Return the (x, y) coordinate for the center point of the cell that contains the specified text.  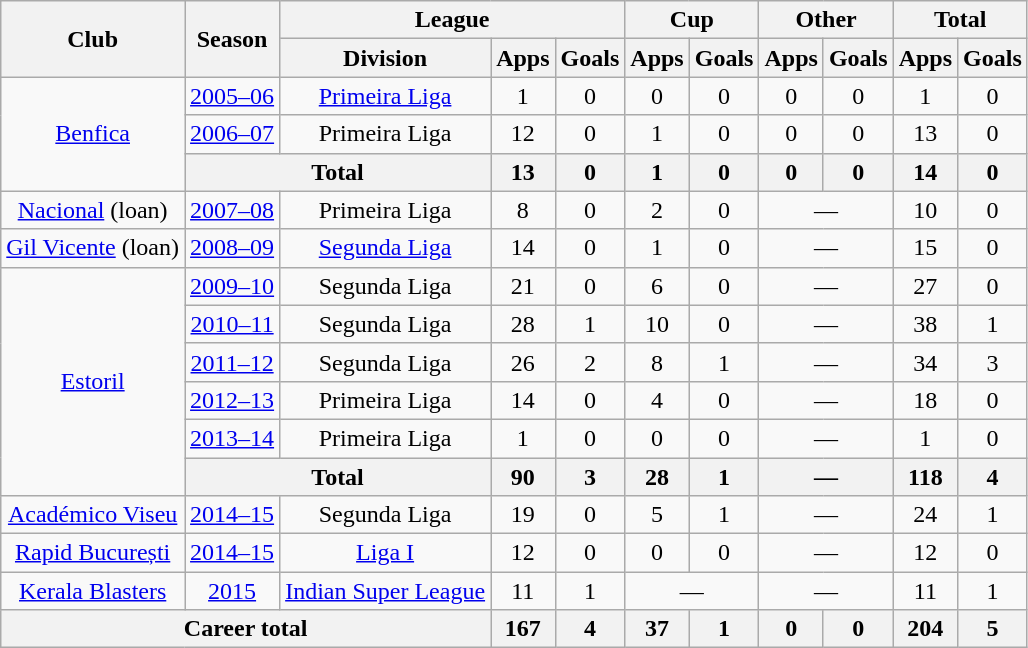
18 (925, 400)
Season (232, 39)
2006–07 (232, 134)
Estoril (93, 381)
118 (925, 477)
Rapid București (93, 553)
90 (523, 477)
21 (523, 286)
2009–10 (232, 286)
38 (925, 324)
34 (925, 362)
2007–08 (232, 210)
37 (657, 629)
19 (523, 515)
2008–09 (232, 248)
Nacional (loan) (93, 210)
Other (826, 20)
League (452, 20)
2013–14 (232, 438)
Gil Vicente (loan) (93, 248)
Division (386, 58)
26 (523, 362)
2012–13 (232, 400)
6 (657, 286)
Indian Super League (386, 591)
Cup (692, 20)
2015 (232, 591)
15 (925, 248)
27 (925, 286)
167 (523, 629)
Club (93, 39)
Kerala Blasters (93, 591)
2011–12 (232, 362)
Career total (246, 629)
24 (925, 515)
Benfica (93, 134)
Liga I (386, 553)
2010–11 (232, 324)
Académico Viseu (93, 515)
204 (925, 629)
2005–06 (232, 96)
